Determine the [X, Y] coordinate at the center of the cell enclosing the given text.  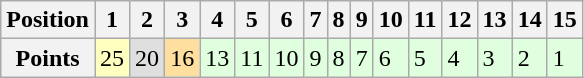
15 [564, 20]
14 [530, 20]
16 [182, 58]
Position [48, 20]
25 [112, 58]
12 [460, 20]
20 [148, 58]
Points [48, 58]
